Extract the (X, Y) coordinate from the center of the cell holding the provided text.  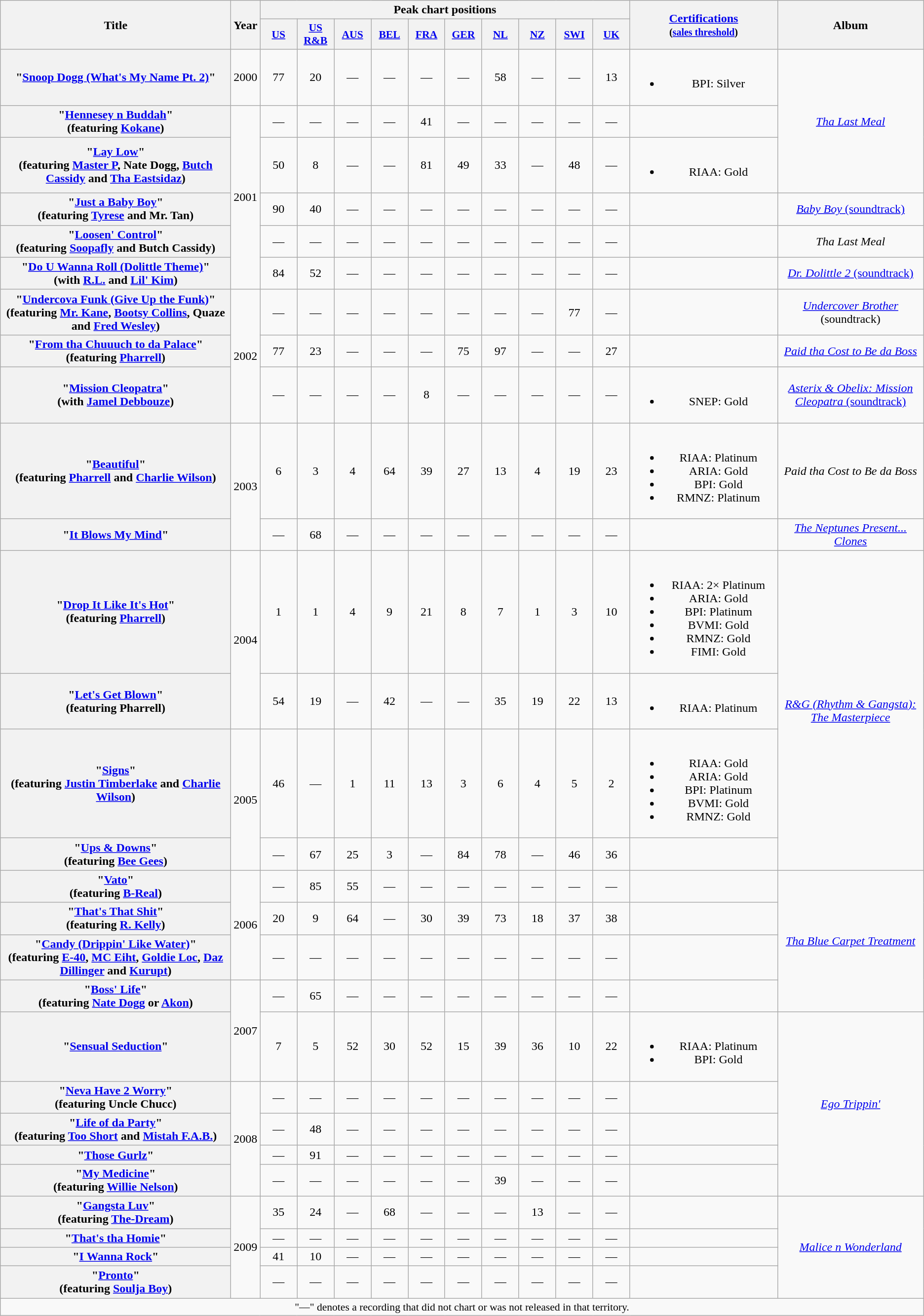
2004 (246, 640)
73 (500, 918)
2008 (246, 1138)
"That's That Shit"(featuring R. Kelly) (115, 918)
"—" denotes a recording that did not chart or was not released in that territory. (462, 1307)
42 (390, 701)
RIAA: Platinum (704, 701)
Dr. Dolittle 2 (soundtrack) (850, 273)
Year (246, 25)
54 (278, 701)
"Life of da Party"(featuring Too Short and Mistah F.A.B.) (115, 1129)
24 (316, 1212)
11 (390, 784)
FRA (426, 35)
"It Blows My Mind" (115, 535)
RIAA: PlatinumBPI: Gold (704, 1046)
"Mission Cleopatra"(with Jamel Debbouze) (115, 395)
BPI: Silver (704, 77)
2005 (246, 800)
"Ups & Downs"(featuring Bee Gees) (115, 854)
US (278, 35)
Peak chart positions (445, 10)
RIAA: PlatinumARIA: GoldBPI: GoldRMNZ: Platinum (704, 470)
"Beautiful"(featuring Pharrell and Charlie Wilson) (115, 470)
58 (500, 77)
"Just a Baby Boy"(featuring Tyrese and Mr. Tan) (115, 209)
"Signs"(featuring Justin Timberlake and Charlie Wilson) (115, 784)
GER (463, 35)
Ego Trippin' (850, 1104)
2007 (246, 1031)
67 (316, 854)
RIAA: 2× PlatinumARIA: GoldBPI: PlatinumBVMI: GoldRMNZ: GoldFIMI: Gold (704, 612)
R&G (Rhythm & Gangsta): The Masterpiece (850, 711)
"Boss' Life"(featuring Nate Dogg or Akon) (115, 996)
18 (537, 918)
"Gangsta Luv"(featuring The-Dream) (115, 1212)
85 (316, 887)
78 (500, 854)
"Neva Have 2 Worry"(featuring Uncle Chucc) (115, 1097)
"Undercova Funk (Give Up the Funk)"(featuring Mr. Kane, Bootsy Collins, Quaze and Fred Wesley) (115, 312)
USR&B (316, 35)
NL (500, 35)
2000 (246, 77)
"Lay Low"(featuring Master P, Nate Dogg, Butch Cassidy and Tha Eastsidaz) (115, 165)
"That's tha Homie" (115, 1238)
97 (500, 350)
NZ (537, 35)
"Snoop Dogg (What's My Name Pt. 2)" (115, 77)
"Do U Wanna Roll (Dolittle Theme)"(with R.L. and Lil' Kim) (115, 273)
25 (352, 854)
"Pronto"(featuring Soulja Boy) (115, 1282)
21 (426, 612)
The Neptunes Present... Clones (850, 535)
38 (611, 918)
"Candy (Drippin' Like Water)"(featuring E-40, MC Eiht, Goldie Loc, Daz Dillinger and Kurupt) (115, 957)
37 (575, 918)
Malice n Wonderland (850, 1247)
90 (278, 209)
Baby Boy (soundtrack) (850, 209)
AUS (352, 35)
"Loosen' Control"(featuring Soopafly and Butch Cassidy) (115, 241)
"Those Gurlz" (115, 1155)
2 (611, 784)
40 (316, 209)
"Drop It Like It's Hot"(featuring Pharrell) (115, 612)
2002 (246, 356)
2001 (246, 197)
49 (463, 165)
91 (316, 1155)
65 (316, 996)
"Vato"(featuring B-Real) (115, 887)
2003 (246, 487)
"My Medicine"(featuring Willie Nelson) (115, 1180)
2009 (246, 1247)
55 (352, 887)
"Hennesey n Buddah"(featuring Kokane) (115, 121)
Album (850, 25)
Certifications(sales threshold) (704, 25)
33 (500, 165)
"I Wanna Rock" (115, 1257)
75 (463, 350)
Title (115, 25)
15 (463, 1046)
2006 (246, 925)
UK (611, 35)
BEL (390, 35)
"From tha Chuuuch to da Palace"(featuring Pharrell) (115, 350)
81 (426, 165)
SWI (575, 35)
"Sensual Seduction" (115, 1046)
Undercover Brother (soundtrack) (850, 312)
"Let's Get Blown"(featuring Pharrell) (115, 701)
Asterix & Obelix: Mission Cleopatra (soundtrack) (850, 395)
SNEP: Gold (704, 395)
RIAA: GoldARIA: GoldBPI: PlatinumBVMI: GoldRMNZ: Gold (704, 784)
Tha Blue Carpet Treatment (850, 941)
RIAA: Gold (704, 165)
50 (278, 165)
